Determine the (X, Y) coordinate at the center of the cell enclosing the given text.  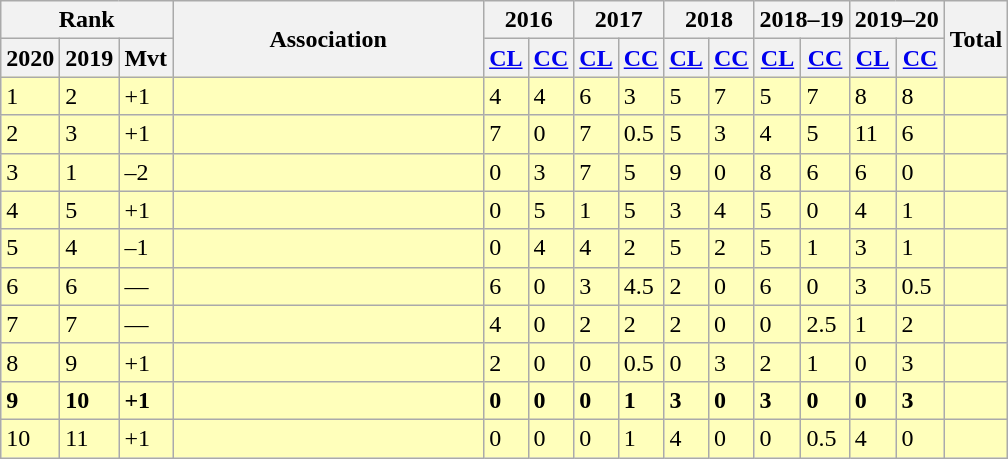
2.5 (825, 324)
2017 (619, 20)
Total (976, 39)
Rank (87, 20)
Mvt (146, 58)
2019–20 (896, 20)
2016 (529, 20)
–1 (146, 248)
2018 (709, 20)
4.5 (641, 286)
Association (328, 39)
–2 (146, 172)
2018–19 (802, 20)
2019 (90, 58)
2020 (30, 58)
